Determine the (X, Y) coordinate at the center of the cell enclosing the given text.  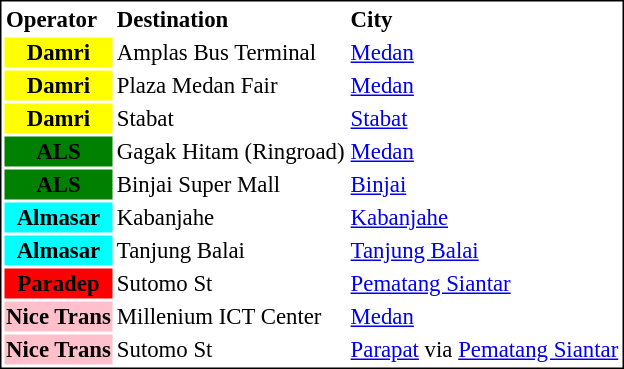
Destination (230, 19)
City (484, 19)
Paradep (58, 283)
Operator (58, 19)
Pematang Siantar (484, 283)
Plaza Medan Fair (230, 85)
Parapat via Pematang Siantar (484, 349)
Binjai Super Mall (230, 185)
Amplas Bus Terminal (230, 53)
Binjai (484, 185)
Millenium ICT Center (230, 317)
Gagak Hitam (Ringroad) (230, 151)
